Capture the cell that displays the provided text and extract its [x, y] central coordinate. 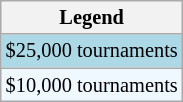
$10,000 tournaments [92, 85]
Legend [92, 17]
$25,000 tournaments [92, 51]
